Identify which cell holds the provided text, then report its [X, Y] central coordinate. 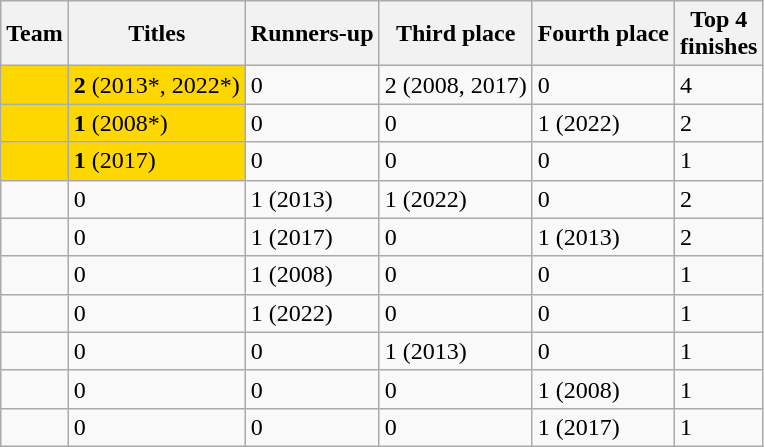
Third place [456, 34]
1 (2008*) [156, 123]
2 (2013*, 2022*) [156, 85]
Titles [156, 34]
Top 4finishes [719, 34]
Team [35, 34]
Runners-up [312, 34]
2 (2008, 2017) [456, 85]
Fourth place [603, 34]
4 [719, 85]
